Pinpoint the cell where the given text exists, returning its (x, y) midpoint coordinate. 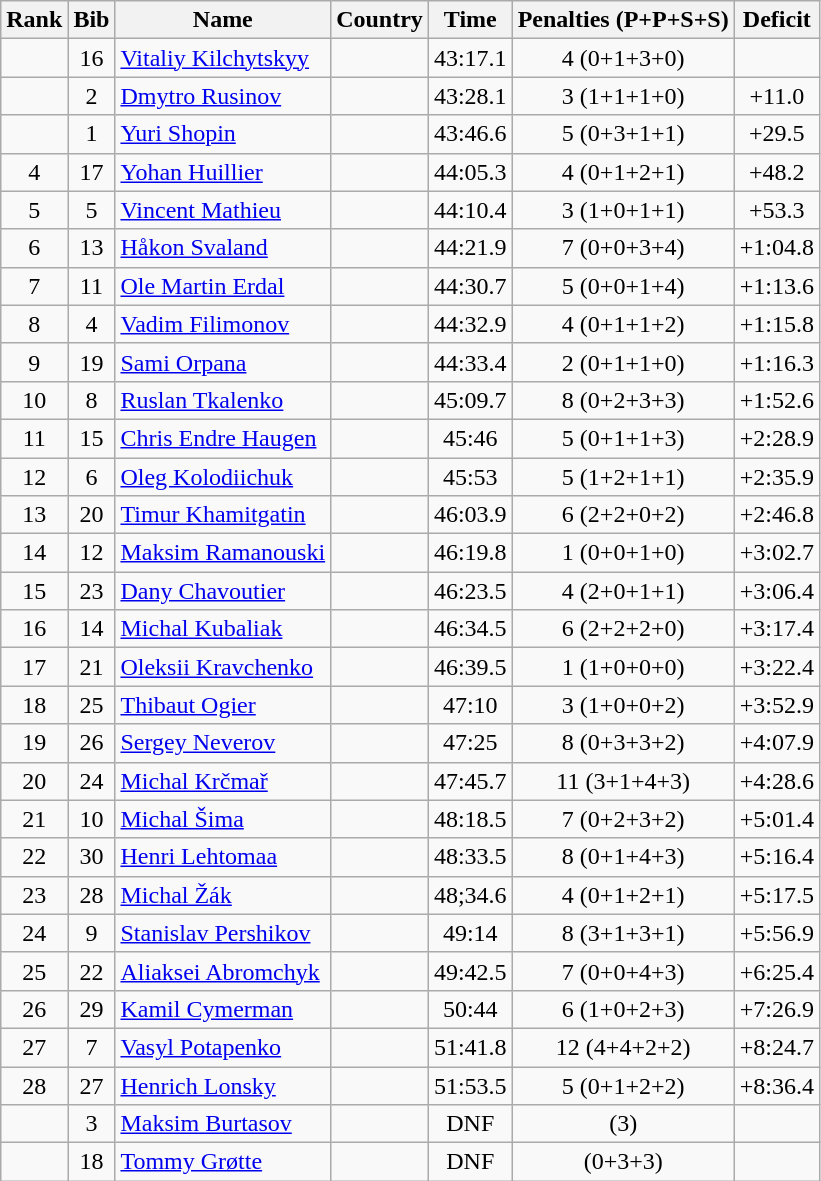
+1:04.8 (776, 248)
5 (0+0+1+4) (623, 286)
Bib (92, 20)
48:33.5 (470, 857)
1 (1+0+0+0) (623, 667)
Vincent Mathieu (223, 210)
45:53 (470, 477)
Deficit (776, 20)
(3) (623, 1124)
46:23.5 (470, 591)
+2:28.9 (776, 438)
6 (1+0+2+3) (623, 1009)
30 (92, 857)
+5:56.9 (776, 933)
+1:15.8 (776, 324)
1 (92, 134)
46:19.8 (470, 553)
43:17.1 (470, 58)
43:28.1 (470, 96)
51:41.8 (470, 1047)
5 (0+3+1+1) (623, 134)
+1:16.3 (776, 362)
51:53.5 (470, 1085)
Vadim Filimonov (223, 324)
48:18.5 (470, 819)
Stanislav Pershikov (223, 933)
3 (1+1+1+0) (623, 96)
+1:13.6 (776, 286)
45:09.7 (470, 400)
2 (0+1+1+0) (623, 362)
8 (0+3+3+2) (623, 743)
43:46.6 (470, 134)
2 (92, 96)
+7:26.9 (776, 1009)
Name (223, 20)
11 (3+1+4+3) (623, 781)
+1:52.6 (776, 400)
8 (0+2+3+3) (623, 400)
Vasyl Potapenko (223, 1047)
Michal Kubaliak (223, 629)
47:25 (470, 743)
50:44 (470, 1009)
7 (0+2+3+2) (623, 819)
8 (3+1+3+1) (623, 933)
+8:24.7 (776, 1047)
46:39.5 (470, 667)
+8:36.4 (776, 1085)
5 (0+1+2+2) (623, 1085)
4 (0+1+1+2) (623, 324)
49:14 (470, 933)
29 (92, 1009)
+48.2 (776, 172)
Vitaliy Kilchytskyy (223, 58)
Maksim Burtasov (223, 1124)
Aliaksei Abromchyk (223, 971)
44:21.9 (470, 248)
Yohan Huillier (223, 172)
Timur Khamitgatin (223, 515)
44:33.4 (470, 362)
7 (0+0+4+3) (623, 971)
Thibaut Ogier (223, 705)
44:32.9 (470, 324)
6 (2+2+0+2) (623, 515)
Michal Krčmař (223, 781)
44:30.7 (470, 286)
Oleksii Kravchenko (223, 667)
Dany Chavoutier (223, 591)
+53.3 (776, 210)
+5:17.5 (776, 895)
6 (2+2+2+0) (623, 629)
47:45.7 (470, 781)
47:10 (470, 705)
12 (4+4+2+2) (623, 1047)
45:46 (470, 438)
Håkon Svaland (223, 248)
Chris Endre Haugen (223, 438)
Time (470, 20)
Michal Žák (223, 895)
Ruslan Tkalenko (223, 400)
46:34.5 (470, 629)
Sami Orpana (223, 362)
3 (1+0+0+2) (623, 705)
+3:02.7 (776, 553)
Yuri Shopin (223, 134)
48;34.6 (470, 895)
46:03.9 (470, 515)
3 (92, 1124)
Henri Lehtomaa (223, 857)
49:42.5 (470, 971)
7 (0+0+3+4) (623, 248)
1 (0+0+1+0) (623, 553)
+3:06.4 (776, 591)
Maksim Ramanouski (223, 553)
+6:25.4 (776, 971)
5 (1+2+1+1) (623, 477)
44:10.4 (470, 210)
4 (2+0+1+1) (623, 591)
+4:28.6 (776, 781)
44:05.3 (470, 172)
+2:46.8 (776, 515)
5 (0+1+1+3) (623, 438)
4 (0+1+3+0) (623, 58)
Oleg Kolodiichuk (223, 477)
Penalties (P+P+S+S) (623, 20)
3 (1+0+1+1) (623, 210)
Tommy Grøtte (223, 1162)
+3:22.4 (776, 667)
Rank (34, 20)
8 (0+1+4+3) (623, 857)
Dmytro Rusinov (223, 96)
+2:35.9 (776, 477)
Sergey Neverov (223, 743)
Michal Šima (223, 819)
+3:52.9 (776, 705)
Henrich Lonsky (223, 1085)
+3:17.4 (776, 629)
+29.5 (776, 134)
Ole Martin Erdal (223, 286)
Kamil Cymerman (223, 1009)
+11.0 (776, 96)
+5:01.4 (776, 819)
(0+3+3) (623, 1162)
+4:07.9 (776, 743)
+5:16.4 (776, 857)
Country (380, 20)
